Return (x, y) of the center of cell containing provided text 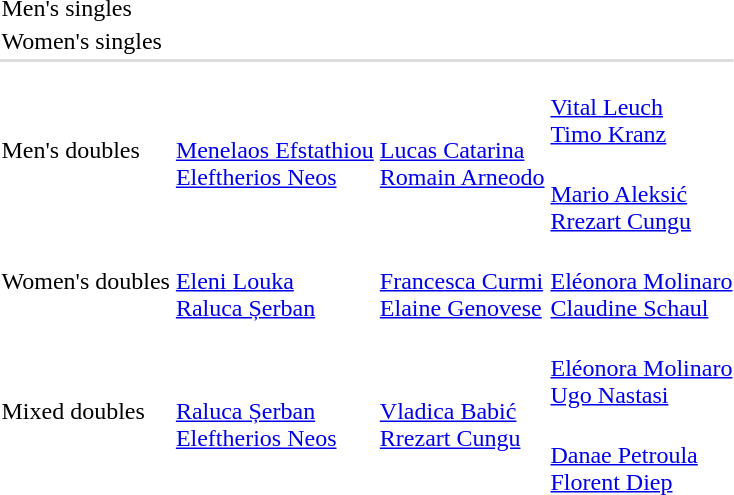
Francesca CurmiElaine Genovese (462, 281)
Eléonora MolinaroUgo Nastasi (642, 368)
Women's doubles (86, 281)
Women's singles (86, 41)
Lucas CatarinaRomain Arneodo (462, 150)
Eleni LoukaRaluca Șerban (274, 281)
Menelaos EfstathiouEleftherios Neos (274, 150)
Eléonora MolinaroClaudine Schaul (642, 281)
Men's doubles (86, 150)
Mario AleksićRrezart Cungu (642, 194)
Vital LeuchTimo Kranz (642, 107)
